Locate the cell with the specified text and output its [X, Y] center coordinate. 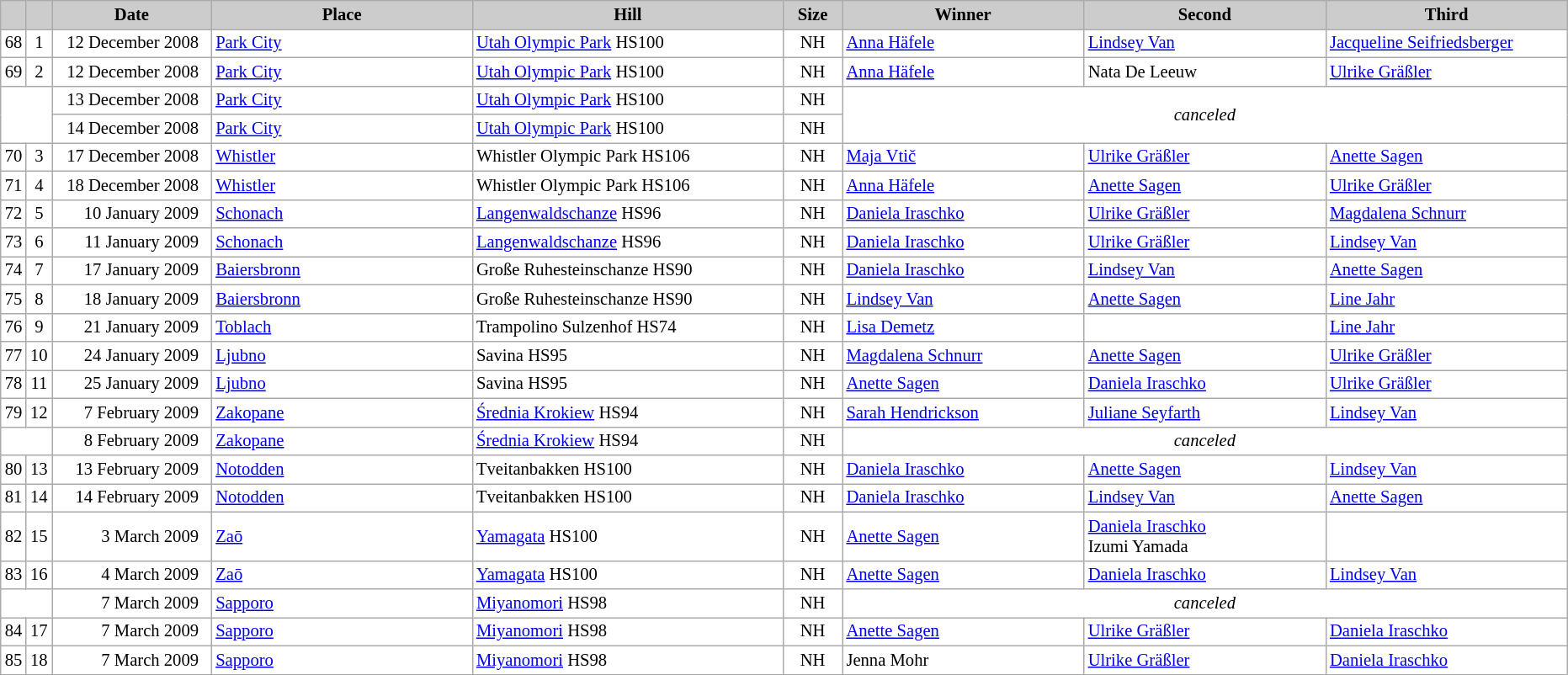
10 January 2009 [132, 214]
68 [13, 43]
11 [39, 384]
81 [13, 497]
76 [13, 327]
80 [13, 469]
3 March 2009 [132, 536]
73 [13, 242]
Daniela Iraschko Izumi Yamada [1205, 536]
10 [39, 356]
Juliane Seyfarth [1205, 412]
Second [1205, 14]
18 December 2008 [132, 185]
8 [39, 299]
12 [39, 412]
75 [13, 299]
84 [13, 631]
13 December 2008 [132, 100]
Size [813, 14]
7 February 2009 [132, 412]
17 December 2008 [132, 157]
18 [39, 660]
69 [13, 72]
2 [39, 72]
Winner [963, 14]
82 [13, 536]
Sarah Hendrickson [963, 412]
16 [39, 575]
24 January 2009 [132, 356]
17 [39, 631]
Nata De Leeuw [1205, 72]
13 February 2009 [132, 469]
74 [13, 270]
77 [13, 356]
5 [39, 214]
Date [132, 14]
11 January 2009 [132, 242]
Hill [628, 14]
14 [39, 497]
21 January 2009 [132, 327]
Jacqueline Seifriedsberger [1446, 43]
7 [39, 270]
Maja Vtič [963, 157]
15 [39, 536]
4 [39, 185]
14 December 2008 [132, 129]
18 January 2009 [132, 299]
83 [13, 575]
85 [13, 660]
78 [13, 384]
Trampolino Sulzenhof HS74 [628, 327]
72 [13, 214]
Third [1446, 14]
3 [39, 157]
70 [13, 157]
Toblach [342, 327]
1 [39, 43]
6 [39, 242]
17 January 2009 [132, 270]
71 [13, 185]
8 February 2009 [132, 441]
Jenna Mohr [963, 660]
Place [342, 14]
13 [39, 469]
25 January 2009 [132, 384]
79 [13, 412]
Lisa Demetz [963, 327]
4 March 2009 [132, 575]
14 February 2009 [132, 497]
9 [39, 327]
